Identify which cell holds the provided text, then report its [X, Y] central coordinate. 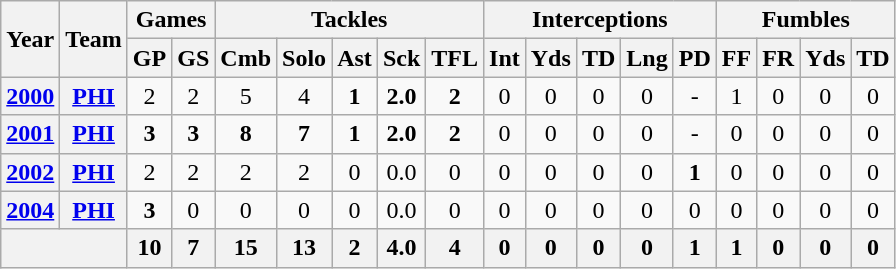
Int [505, 58]
13 [304, 248]
Tackles [350, 20]
4.0 [401, 248]
15 [246, 248]
2001 [30, 134]
Fumbles [806, 20]
Solo [304, 58]
10 [149, 248]
Interceptions [600, 20]
2004 [30, 210]
Lng [647, 58]
8 [246, 134]
FF [736, 58]
Team [94, 39]
5 [246, 96]
GS [194, 58]
2002 [30, 172]
Sck [401, 58]
2000 [30, 96]
Games [170, 20]
PD [694, 58]
Cmb [246, 58]
Year [30, 39]
GP [149, 58]
FR [778, 58]
Ast [355, 58]
TFL [455, 58]
